Detect which cell encompasses the target text, then output its [X, Y] center coordinate. 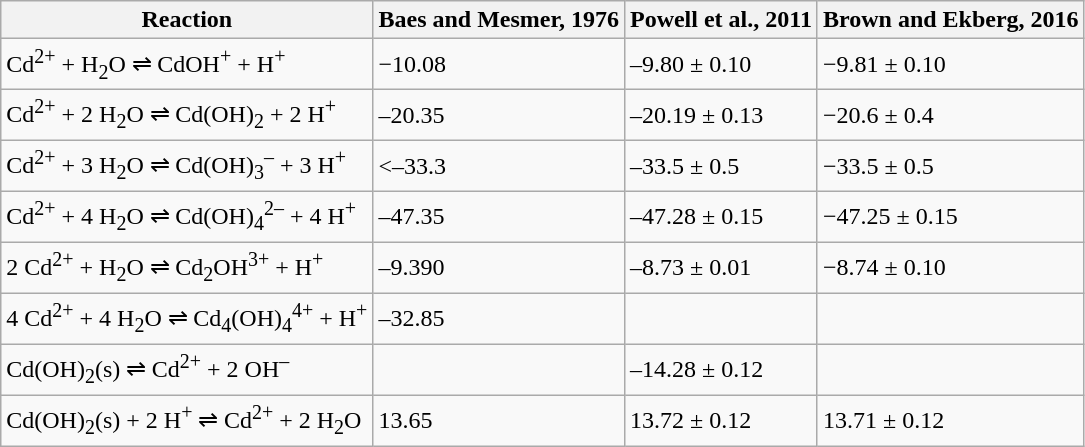
Baes and Mesmer, 1976 [499, 20]
–20.19 ± 0.13 [720, 116]
13.65 [499, 420]
−20.6 ± 0.4 [950, 116]
–20.35 [499, 116]
Cd2+ + 2 H2O ⇌ Cd(OH)2 + 2 H+ [187, 116]
−10.08 [499, 64]
Cd(OH)2(s) ⇌ Cd2+ + 2 OH– [187, 370]
Reaction [187, 20]
Cd(OH)2(s) + 2 H+ ⇌ Cd2+ + 2 H2O [187, 420]
Powell et al., 2011 [720, 20]
–14.28 ± 0.12 [720, 370]
–8.73 ± 0.01 [720, 268]
–47.28 ± 0.15 [720, 216]
–9.80 ± 0.10 [720, 64]
–33.5 ± 0.5 [720, 166]
−9.81 ± 0.10 [950, 64]
<–33.3 [499, 166]
–32.85 [499, 318]
Cd2+ + 3 H2O ⇌ Cd(OH)3– + 3 H+ [187, 166]
Brown and Ekberg, 2016 [950, 20]
−8.74 ± 0.10 [950, 268]
–47.35 [499, 216]
–9.390 [499, 268]
−47.25 ± 0.15 [950, 216]
−33.5 ± 0.5 [950, 166]
13.72 ± 0.12 [720, 420]
2 Cd2+ + H2O ⇌ Cd2OH3+ + H+ [187, 268]
13.71 ± 0.12 [950, 420]
Cd2+ + 4 H2O ⇌ Cd(OH)42– + 4 H+ [187, 216]
Cd2+ + H2O ⇌ CdOH+ + H+ [187, 64]
4 Cd2+ + 4 H2O ⇌ Cd4(OH)44+ + H+ [187, 318]
